Determine the (x, y) coordinate at the center of the cell enclosing the given text.  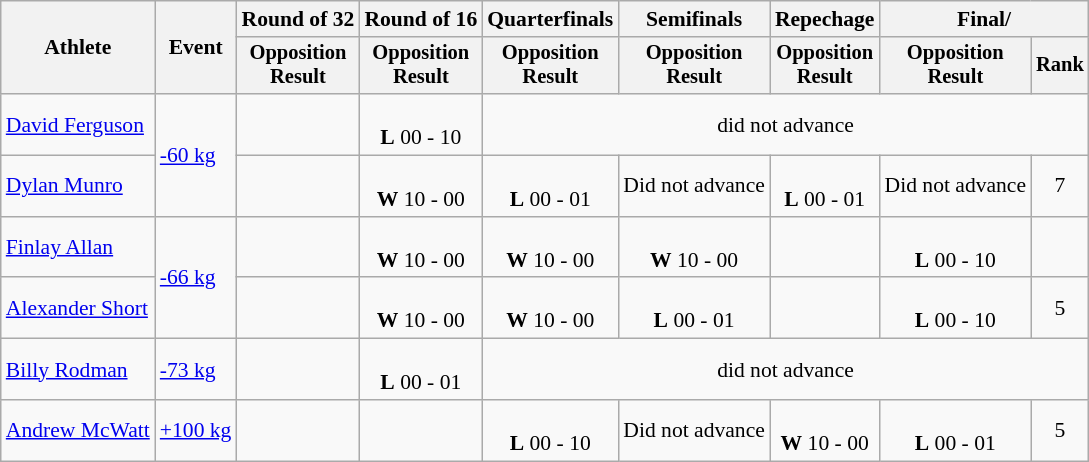
Andrew McWatt (78, 430)
Event (196, 48)
7 (1060, 186)
Billy Rodman (78, 370)
Round of 16 (420, 19)
Round of 32 (298, 19)
Semifinals (694, 19)
-73 kg (196, 370)
Finlay Allan (78, 248)
Repechage (825, 19)
Final/ (984, 19)
David Ferguson (78, 124)
Quarterfinals (550, 19)
Rank (1060, 66)
Alexander Short (78, 308)
Dylan Munro (78, 186)
-60 kg (196, 155)
+100 kg (196, 430)
-66 kg (196, 278)
Athlete (78, 48)
